Return [x, y] of the center of cell containing provided text 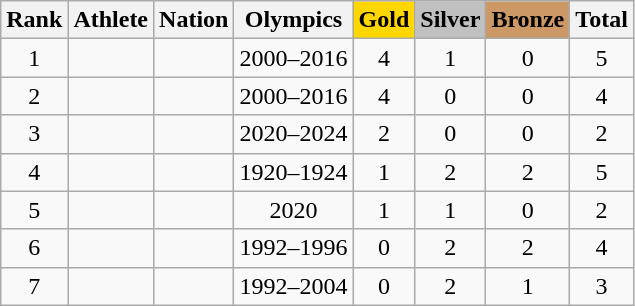
Silver [450, 20]
Olympics [294, 20]
Total [602, 20]
7 [34, 286]
Bronze [528, 20]
Athlete [111, 20]
1920–1924 [294, 172]
Rank [34, 20]
6 [34, 248]
1992–2004 [294, 286]
2020–2024 [294, 134]
2020 [294, 210]
Gold [384, 20]
1992–1996 [294, 248]
Nation [194, 20]
